Locate the cell with the specified text and output its [x, y] center coordinate. 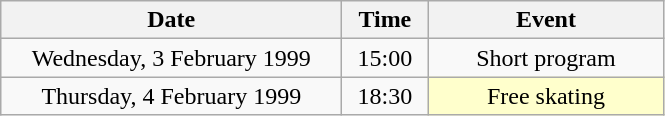
Date [172, 20]
Free skating [546, 96]
18:30 [385, 96]
15:00 [385, 58]
Thursday, 4 February 1999 [172, 96]
Event [546, 20]
Time [385, 20]
Short program [546, 58]
Wednesday, 3 February 1999 [172, 58]
